Return (x, y) of the center of cell containing provided text 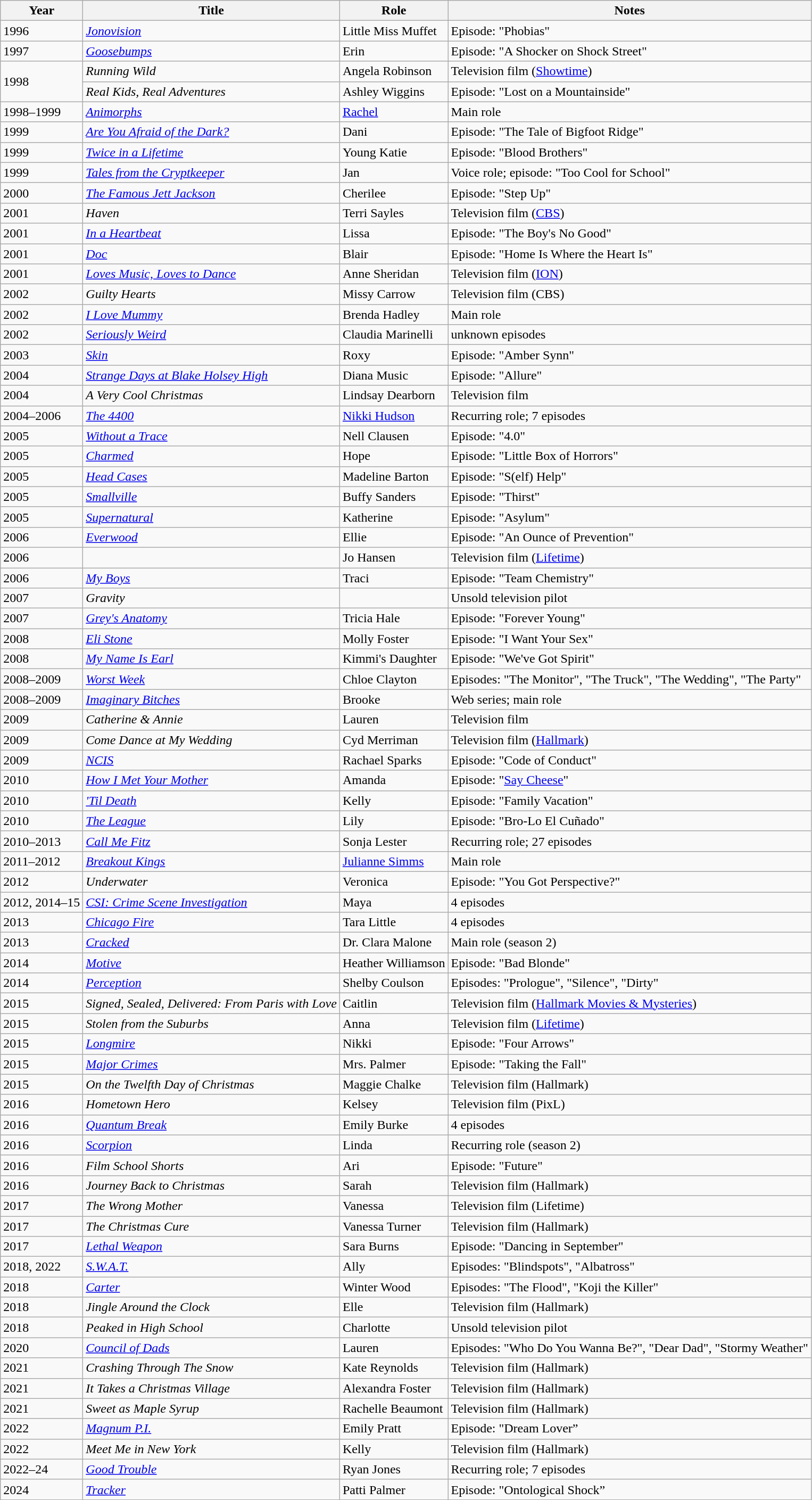
Grey's Anatomy (212, 619)
Rachel (394, 112)
Alexandra Foster (394, 1388)
Jo Hansen (394, 557)
Nikki Hudson (394, 416)
Signed, Sealed, Delivered: From Paris with Love (212, 1003)
Year (42, 11)
Hope (394, 456)
Strange Days at Blake Holsey High (212, 375)
Ellie (394, 537)
Cyd Merriman (394, 740)
My Name Is Earl (212, 659)
Head Cases (212, 476)
Winter Wood (394, 1287)
1998–1999 (42, 112)
Carter (212, 1287)
Are You Afraid of the Dark? (212, 132)
Title (212, 11)
Episodes: "The Monitor", "The Truck", "The Wedding", "The Party" (629, 679)
Amanda (394, 780)
Little Miss Muffet (394, 31)
Ashley Wiggins (394, 92)
Episode: "The Tale of Bigfoot Ridge" (629, 132)
Ari (394, 1165)
Magnum P.I. (212, 1429)
Episode: "Ontological Shock” (629, 1489)
Young Katie (394, 152)
Brooke (394, 699)
Vanessa Turner (394, 1226)
2003 (42, 355)
Role (394, 11)
Heather Williamson (394, 963)
Episode: "Phobias" (629, 31)
Council of Dads (212, 1348)
Diana Music (394, 375)
Patti Palmer (394, 1489)
Lindsay Dearborn (394, 395)
Television film (Hallmark Movies & Mysteries) (629, 1003)
Katherine (394, 517)
Episode: "We've Got Spirit" (629, 659)
Running Wild (212, 71)
The League (212, 821)
Jonovision (212, 31)
Everwood (212, 537)
Notes (629, 11)
Dani (394, 132)
Maggie Chalke (394, 1084)
Come Dance at My Wedding (212, 740)
Stolen from the Suburbs (212, 1024)
Kimmi's Daughter (394, 659)
Blair (394, 254)
2022–24 (42, 1469)
Elle (394, 1307)
2012, 2014–15 (42, 902)
Vanessa (394, 1206)
Traci (394, 578)
Missy Carrow (394, 294)
Guilty Hearts (212, 294)
Goosebumps (212, 51)
Episodes: "Who Do You Wanna Be?", "Dear Dad", "Stormy Weather" (629, 1348)
Madeline Barton (394, 476)
Episode: "Future" (629, 1165)
Erin (394, 51)
Recurring role; 27 episodes (629, 841)
Film School Shorts (212, 1165)
Tracker (212, 1489)
Episode: "S(elf) Help" (629, 476)
The Wrong Mother (212, 1206)
Breakout Kings (212, 861)
Doc (212, 254)
Claudia Marinelli (394, 335)
1996 (42, 31)
Crashing Through The Snow (212, 1368)
1998 (42, 81)
Molly Foster (394, 639)
Lily (394, 821)
Episode: "Dream Lover” (629, 1429)
Episode: "Bro-Lo El Cuñado" (629, 821)
2004–2006 (42, 416)
Brenda Hadley (394, 315)
Scorpion (212, 1145)
Nell Clausen (394, 436)
How I Met Your Mother (212, 780)
Catherine & Annie (212, 720)
Shelby Coulson (394, 983)
Without a Trace (212, 436)
Skin (212, 355)
Recurring role (season 2) (629, 1145)
Episode: "Bad Blonde" (629, 963)
Emily Burke (394, 1125)
Sara Burns (394, 1247)
Charlotte (394, 1328)
2018, 2022 (42, 1267)
Underwater (212, 881)
Episode: "Lost on a Mountainside" (629, 92)
Episode: "I Want Your Sex" (629, 639)
The Famous Jett Jackson (212, 193)
Hometown Hero (212, 1105)
Episode: "Code of Conduct" (629, 760)
Mrs. Palmer (394, 1064)
Angela Robinson (394, 71)
2020 (42, 1348)
Longmire (212, 1044)
unknown episodes (629, 335)
Episode: "Four Arrows" (629, 1044)
Loves Music, Loves to Dance (212, 274)
Real Kids, Real Adventures (212, 92)
A Very Cool Christmas (212, 395)
Episode: "4.0" (629, 436)
Charmed (212, 456)
Episode: "Dancing in September" (629, 1247)
Episode: "Amber Synn" (629, 355)
Tara Little (394, 922)
Seriously Weird (212, 335)
Good Trouble (212, 1469)
Episode: "Thirst" (629, 497)
Cherilee (394, 193)
Cracked (212, 943)
2012 (42, 881)
Dr. Clara Malone (394, 943)
Main role (season 2) (629, 943)
Sarah (394, 1185)
Web series; main role (629, 699)
Episode: "Step Up" (629, 193)
Ryan Jones (394, 1469)
Anne Sheridan (394, 274)
Television film (ION) (629, 274)
Episode: "Team Chemistry" (629, 578)
Kelsey (394, 1105)
Motive (212, 963)
Veronica (394, 881)
Voice role; episode: "Too Cool for School" (629, 172)
Major Crimes (212, 1064)
Episode: "The Boy's No Good" (629, 233)
1997 (42, 51)
Buffy Sanders (394, 497)
2024 (42, 1489)
Meet Me in New York (212, 1449)
Episode: "Allure" (629, 375)
Emily Pratt (394, 1429)
Episode: "Taking the Fall" (629, 1064)
2000 (42, 193)
Episode: "Home Is Where the Heart Is" (629, 254)
Roxy (394, 355)
Rachelle Beaumont (394, 1408)
Episodes: "The Flood", "Koji the Killer" (629, 1287)
I Love Mummy (212, 315)
S.W.A.T. (212, 1267)
Episode: "An Ounce of Prevention" (629, 537)
Ally (394, 1267)
Caitlin (394, 1003)
Smallville (212, 497)
Jingle Around the Clock (212, 1307)
Peaked in High School (212, 1328)
It Takes a Christmas Village (212, 1388)
2011–2012 (42, 861)
The Christmas Cure (212, 1226)
Perception (212, 983)
Episodes: "Blindspots", "Albatross" (629, 1267)
Eli Stone (212, 639)
2010–2013 (42, 841)
Journey Back to Christmas (212, 1185)
Maya (394, 902)
My Boys (212, 578)
Animorphs (212, 112)
Chicago Fire (212, 922)
CSI: Crime Scene Investigation (212, 902)
Quantum Break (212, 1125)
Terri Sayles (394, 213)
Episode: "You Got Perspective?" (629, 881)
Lethal Weapon (212, 1247)
Haven (212, 213)
Anna (394, 1024)
Imaginary Bitches (212, 699)
Chloe Clayton (394, 679)
Julianne Simms (394, 861)
Call Me Fitz (212, 841)
Television film (PixL) (629, 1105)
Tricia Hale (394, 619)
'Til Death (212, 801)
Nikki (394, 1044)
Supernatural (212, 517)
In a Heartbeat (212, 233)
On the Twelfth Day of Christmas (212, 1084)
Rachael Sparks (394, 760)
Episode: "Asylum" (629, 517)
Worst Week (212, 679)
Episode: "A Shocker on Shock Street" (629, 51)
Sweet as Maple Syrup (212, 1408)
Episode: "Family Vacation" (629, 801)
Linda (394, 1145)
Twice in a Lifetime (212, 152)
Television film (Showtime) (629, 71)
Kate Reynolds (394, 1368)
Episode: "Little Box of Horrors" (629, 456)
Episodes: "Prologue", "Silence", "Dirty" (629, 983)
Lissa (394, 233)
Tales from the Cryptkeeper (212, 172)
NCIS (212, 760)
Gravity (212, 598)
Episode: "Say Cheese" (629, 780)
Episode: "Blood Brothers" (629, 152)
Sonja Lester (394, 841)
Episode: "Forever Young" (629, 619)
The 4400 (212, 416)
Jan (394, 172)
